Detect which cell encompasses the target text, then output its (x, y) center coordinate. 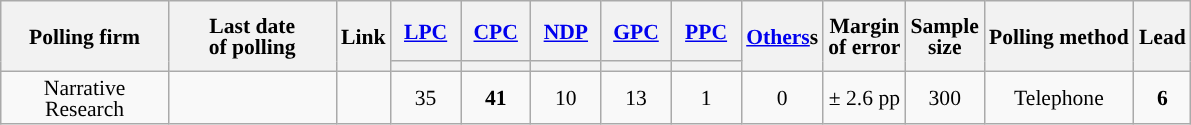
41 (496, 97)
Samplesize (945, 36)
Polling firm (85, 36)
Telephone (1059, 97)
NDP (566, 31)
LPC (426, 31)
300 (945, 97)
GPC (636, 31)
1 (706, 97)
Lead (1162, 36)
6 (1162, 97)
10 (566, 97)
0 (782, 97)
± 2.6 pp (864, 97)
Marginof error (864, 36)
Otherss (782, 36)
35 (426, 97)
Link (364, 36)
Narrative Research (85, 97)
PPC (706, 31)
Polling method (1059, 36)
CPC (496, 31)
Last dateof polling (252, 36)
13 (636, 97)
